Return [X, Y] of the center of cell containing provided text 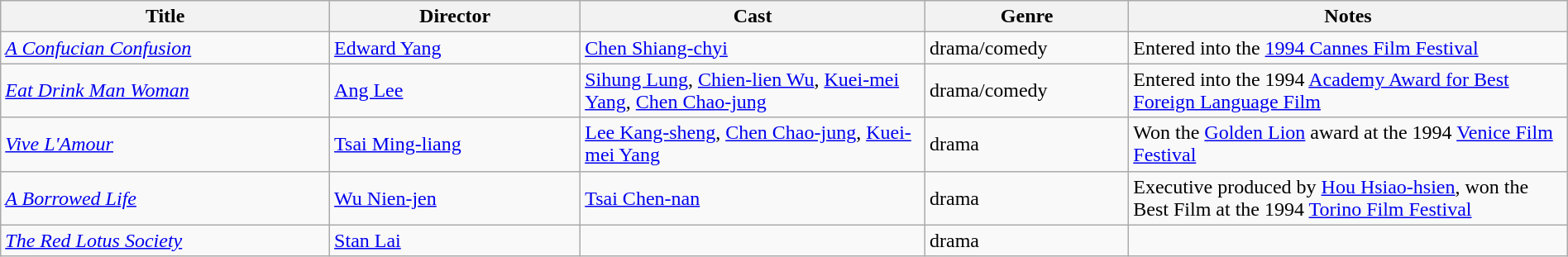
Title [165, 17]
A Borrowed Life [165, 198]
Lee Kang-sheng, Chen Chao-jung, Kuei-mei Yang [753, 144]
Vive L'Amour [165, 144]
Entered into the 1994 Academy Award for Best Foreign Language Film [1348, 91]
Director [455, 17]
Cast [753, 17]
Tsai Chen-nan [753, 198]
Ang Lee [455, 91]
Edward Yang [455, 48]
The Red Lotus Society [165, 240]
Stan Lai [455, 240]
Sihung Lung, Chien-lien Wu, Kuei-mei Yang, Chen Chao-jung [753, 91]
Won the Golden Lion award at the 1994 Venice Film Festival [1348, 144]
Eat Drink Man Woman [165, 91]
Executive produced by Hou Hsiao-hsien, won the Best Film at the 1994 Torino Film Festival [1348, 198]
A Confucian Confusion [165, 48]
Entered into the 1994 Cannes Film Festival [1348, 48]
Chen Shiang-chyi [753, 48]
Genre [1026, 17]
Tsai Ming-liang [455, 144]
Wu Nien-jen [455, 198]
Notes [1348, 17]
